Return [X, Y] of the center of cell containing provided text 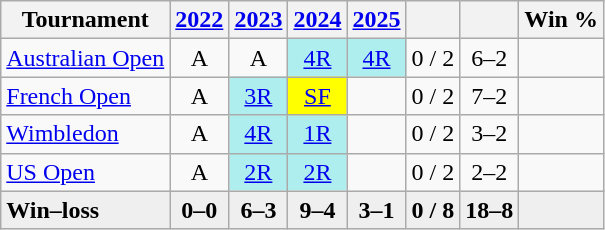
6–3 [258, 210]
1R [318, 134]
2025 [376, 20]
18–8 [490, 210]
2–2 [490, 172]
SF [318, 96]
Wimbledon [86, 134]
Win–loss [86, 210]
7–2 [490, 96]
2022 [200, 20]
Australian Open [86, 58]
French Open [86, 96]
3R [258, 96]
Tournament [86, 20]
2024 [318, 20]
0 / 8 [433, 210]
Win % [562, 20]
US Open [86, 172]
6–2 [490, 58]
0–0 [200, 210]
3–1 [376, 210]
3–2 [490, 134]
2023 [258, 20]
9–4 [318, 210]
